Output the (x, y) coordinate of the center of the cell containing the given text.  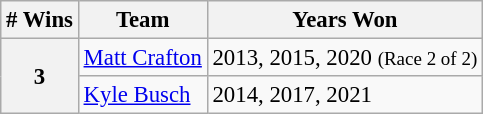
Years Won (344, 20)
2014, 2017, 2021 (344, 95)
Team (142, 20)
2013, 2015, 2020 (Race 2 of 2) (344, 58)
# Wins (40, 20)
Matt Crafton (142, 58)
Kyle Busch (142, 95)
3 (40, 76)
